Determine the [X, Y] coordinate at the center of the cell enclosing the given text.  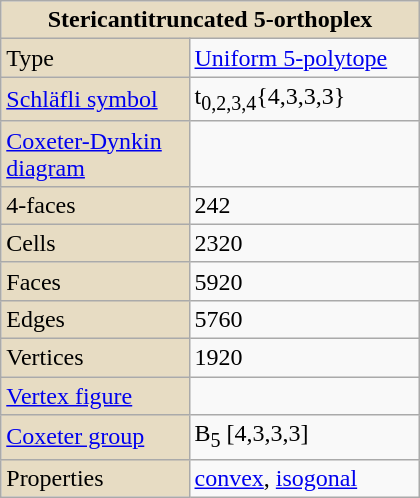
5760 [304, 319]
Vertices [95, 358]
242 [304, 205]
Stericantitruncated 5-orthoplex [210, 20]
Cells [95, 243]
1920 [304, 358]
Properties [95, 478]
Faces [95, 281]
Schläfli symbol [95, 99]
B5 [4,3,3,3] [304, 437]
convex, isogonal [304, 478]
Edges [95, 319]
Type [95, 58]
2320 [304, 243]
Uniform 5-polytope [304, 58]
5920 [304, 281]
4-faces [95, 205]
Coxeter-Dynkindiagram [95, 154]
Coxeter group [95, 437]
Vertex figure [95, 396]
t0,2,3,4{4,3,3,3} [304, 99]
